Pinpoint the cell where the given text exists, returning its (x, y) midpoint coordinate. 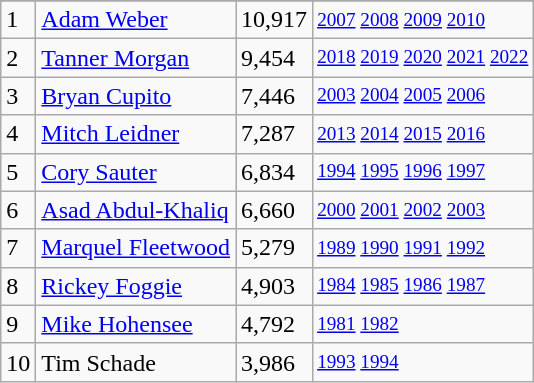
10 (18, 362)
7,287 (274, 134)
6 (18, 210)
Tim Schade (136, 362)
9,454 (274, 58)
6,834 (274, 172)
1993 1994 (423, 362)
9 (18, 324)
Tanner Morgan (136, 58)
Asad Abdul-Khaliq (136, 210)
Mitch Leidner (136, 134)
8 (18, 286)
2007 2008 2009 2010 (423, 20)
4,792 (274, 324)
Cory Sauter (136, 172)
4,903 (274, 286)
1994 1995 1996 1997 (423, 172)
10,917 (274, 20)
1 (18, 20)
3,986 (274, 362)
Rickey Foggie (136, 286)
2018 2019 2020 2021 2022 (423, 58)
5 (18, 172)
2 (18, 58)
2013 2014 2015 2016 (423, 134)
2003 2004 2005 2006 (423, 96)
1984 1985 1986 1987 (423, 286)
7 (18, 248)
7,446 (274, 96)
Marquel Fleetwood (136, 248)
2000 2001 2002 2003 (423, 210)
Mike Hohensee (136, 324)
5,279 (274, 248)
Adam Weber (136, 20)
6,660 (274, 210)
3 (18, 96)
1981 1982 (423, 324)
1989 1990 1991 1992 (423, 248)
Bryan Cupito (136, 96)
4 (18, 134)
